Output the (x, y) coordinate of the center of the cell containing the given text.  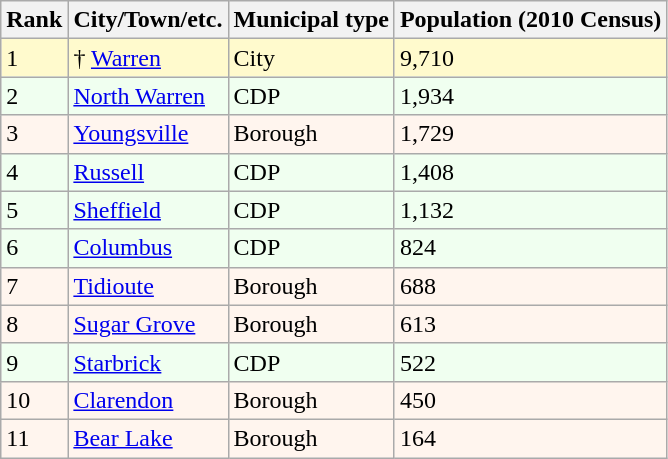
2 (34, 96)
City (311, 58)
1,132 (530, 210)
6 (34, 248)
† Warren (148, 58)
1,408 (530, 172)
Sheffield (148, 210)
3 (34, 134)
City/Town/etc. (148, 20)
5 (34, 210)
Sugar Grove (148, 324)
Municipal type (311, 20)
1,729 (530, 134)
10 (34, 400)
7 (34, 286)
9 (34, 362)
688 (530, 286)
Population (2010 Census) (530, 20)
1,934 (530, 96)
1 (34, 58)
522 (530, 362)
Russell (148, 172)
4 (34, 172)
8 (34, 324)
Columbus (148, 248)
Starbrick (148, 362)
Rank (34, 20)
450 (530, 400)
Bear Lake (148, 438)
11 (34, 438)
824 (530, 248)
9,710 (530, 58)
613 (530, 324)
Youngsville (148, 134)
North Warren (148, 96)
Tidioute (148, 286)
164 (530, 438)
Clarendon (148, 400)
